Capture the cell that displays the provided text and extract its (x, y) central coordinate. 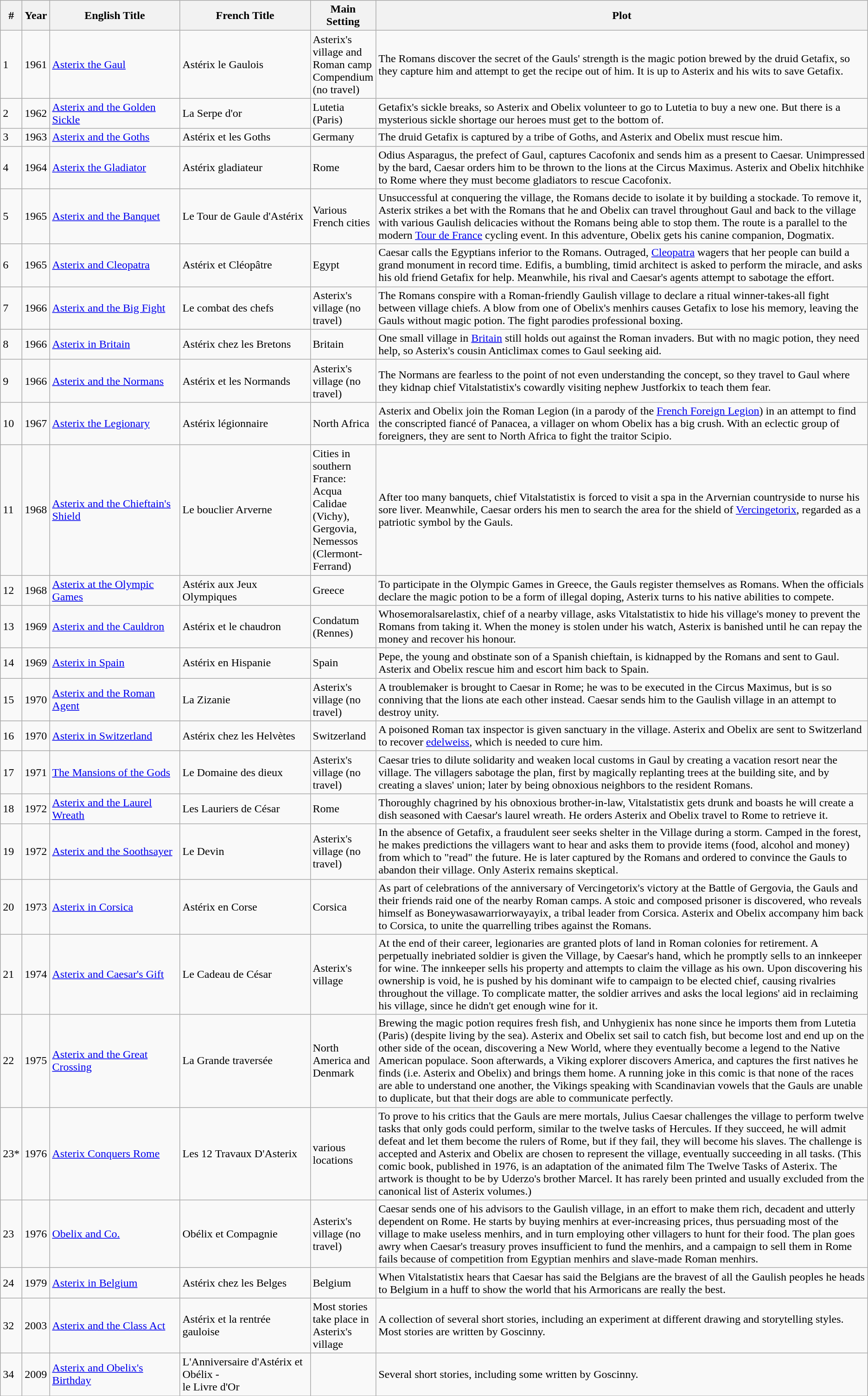
Asterix and Obelix's Birthday (115, 1374)
13 (11, 627)
Asterix and Caesar's Gift (115, 975)
Greece (343, 590)
8 (11, 344)
Cities in southern France: Acqua Calidae (Vichy), Gergovia,Nemessos (Clermont-Ferrand) (343, 510)
11 (11, 510)
Egypt (343, 265)
La Grande traversée (245, 1061)
2009 (36, 1374)
6 (11, 265)
Astérix légionnaire (245, 423)
Obelix and Co. (115, 1234)
Various French cities (343, 216)
19 (11, 851)
5 (11, 216)
12 (11, 590)
La Serpe d'or (245, 113)
L'Anniversaire d'Astérix et Obélix -le Livre d'Or (245, 1374)
1962 (36, 113)
Le combat des chefs (245, 308)
Astérix gladiateur (245, 167)
A collection of several short stories, including an experiment at different drawing and storytelling styles. Most stories are written by Goscinny. (622, 1325)
Le Devin (245, 851)
9 (11, 381)
Asterix's village and Roman camp Compendium(no travel) (343, 64)
2 (11, 113)
Le bouclier Arverne (245, 510)
Asterix and the Cauldron (115, 627)
Astérix et Cléopâtre (245, 265)
Asterix and the Normans (115, 381)
French Title (245, 16)
Le Domaine des dieux (245, 772)
La Zizanie (245, 700)
Asterix the Legionary (115, 423)
34 (11, 1374)
Asterix and the Class Act (115, 1325)
Asterix Conquers Rome (115, 1154)
32 (11, 1325)
20 (11, 907)
1967 (36, 423)
21 (11, 975)
Britain (343, 344)
18 (11, 809)
17 (11, 772)
1979 (36, 1282)
Astérix en Corse (245, 907)
22 (11, 1061)
Asterix and the Goths (115, 137)
Astérix chez les Belges (245, 1282)
North Africa (343, 423)
Le Tour de Gaule d'Astérix (245, 216)
4 (11, 167)
Asterix and the Great Crossing (115, 1061)
3 (11, 137)
Corsica (343, 907)
Condatum (Rennes) (343, 627)
Les 12 Travaux D'Asterix (245, 1154)
Astérix et les Normands (245, 381)
Astérix et les Goths (245, 137)
14 (11, 663)
1964 (36, 167)
Le Cadeau de César (245, 975)
Spain (343, 663)
2003 (36, 1325)
1975 (36, 1061)
23 (11, 1234)
Most stories take place in Asterix's village (343, 1325)
16 (11, 736)
Switzerland (343, 736)
1961 (36, 64)
Asterix and the Big Fight (115, 308)
North America and Denmark (343, 1061)
Asterix in Corsica (115, 907)
Belgium (343, 1282)
Lutetia (Paris) (343, 113)
23* (11, 1154)
Asterix and the Soothsayer (115, 851)
Asterix in Britain (115, 344)
Asterix the Gaul (115, 64)
Asterix and the Golden Sickle (115, 113)
various locations (343, 1154)
The Mansions of the Gods (115, 772)
1974 (36, 975)
Obélix et Compagnie (245, 1234)
Asterix and Cleopatra (115, 265)
Astérix et la rentrée gauloise (245, 1325)
Year (36, 16)
10 (11, 423)
Asterix in Switzerland (115, 736)
Several short stories, including some written by Goscinny. (622, 1374)
Main Setting (343, 16)
Asterix's village (343, 975)
Asterix and the Laurel Wreath (115, 809)
7 (11, 308)
The druid Getafix is captured by a tribe of Goths, and Asterix and Obelix must rescue him. (622, 137)
Asterix and the Chieftain's Shield (115, 510)
# (11, 16)
1963 (36, 137)
Germany (343, 137)
1973 (36, 907)
Asterix in Belgium (115, 1282)
Astérix aux Jeux Olympiques (245, 590)
Les Lauriers de César (245, 809)
Asterix and the Roman Agent (115, 700)
Astérix chez les Helvètes (245, 736)
Asterix the Gladiator (115, 167)
24 (11, 1282)
Astérix chez les Bretons (245, 344)
Plot (622, 16)
Astérix le Gaulois (245, 64)
Asterix at the Olympic Games (115, 590)
English Title (115, 16)
Astérix en Hispanie (245, 663)
1 (11, 64)
15 (11, 700)
Asterix and the Banquet (115, 216)
1971 (36, 772)
Asterix in Spain (115, 663)
Astérix et le chaudron (245, 627)
